For the text-containing cell, return its midpoint in [X, Y] coordinate format. 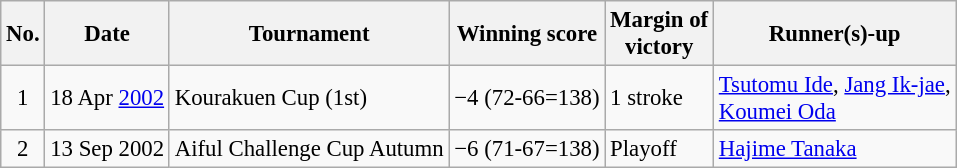
Margin ofvictory [660, 34]
Runner(s)-up [834, 34]
1 [23, 98]
1 stroke [660, 98]
13 Sep 2002 [107, 149]
Winning score [527, 34]
Date [107, 34]
Playoff [660, 149]
No. [23, 34]
18 Apr 2002 [107, 98]
Tournament [309, 34]
−4 (72-66=138) [527, 98]
Tsutomu Ide, Jang Ik-jae, Koumei Oda [834, 98]
−6 (71-67=138) [527, 149]
Kourakuen Cup (1st) [309, 98]
Hajime Tanaka [834, 149]
2 [23, 149]
Aiful Challenge Cup Autumn [309, 149]
